Find where the given text appears and provide that cell's center as (x, y) coordinate. 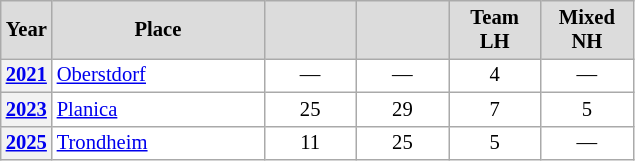
Trondheim (158, 143)
11 (310, 143)
Mixed NH (587, 29)
7 (494, 109)
29 (402, 109)
Place (158, 29)
4 (494, 75)
2021 (26, 75)
2023 (26, 109)
Oberstdorf (158, 75)
Year (26, 29)
2025 (26, 143)
Planica (158, 109)
Team LH (494, 29)
